Pinpoint the cell where the given text exists, returning its [x, y] midpoint coordinate. 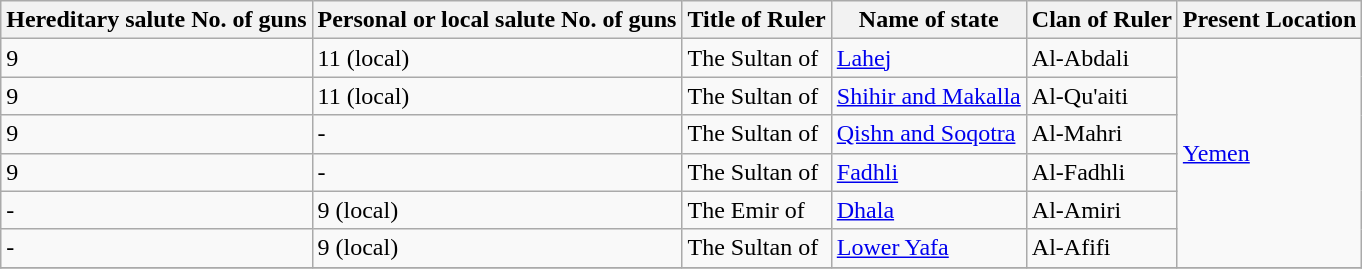
Hereditary salute No. of guns [156, 20]
Lower Yafa [928, 248]
Personal or local salute No. of guns [497, 20]
Shihir and Makalla [928, 96]
Al-Abdali [1102, 58]
Name of state [928, 20]
Al-Afifi [1102, 248]
Fadhli [928, 172]
Al-Amiri [1102, 210]
The Emir of [756, 210]
Qishn and Soqotra [928, 134]
Al-Qu'aiti [1102, 96]
Yemen [1270, 153]
Clan of Ruler [1102, 20]
Al-Fadhli [1102, 172]
Title of Ruler [756, 20]
Present Location [1270, 20]
Lahej [928, 58]
Al-Mahri [1102, 134]
Dhala [928, 210]
